Detect which cell encompasses the target text, then output its [x, y] center coordinate. 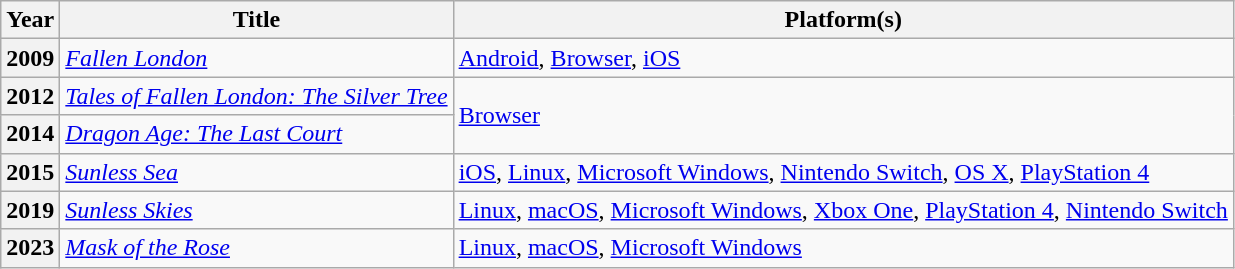
2019 [30, 210]
Sunless Skies [256, 210]
Year [30, 20]
Linux, macOS, Microsoft Windows [843, 248]
Tales of Fallen London: The Silver Tree [256, 96]
2015 [30, 172]
Mask of the Rose [256, 248]
Browser [843, 115]
Platform(s) [843, 20]
Title [256, 20]
2014 [30, 134]
Dragon Age: The Last Court [256, 134]
2023 [30, 248]
2009 [30, 58]
Fallen London [256, 58]
Linux, macOS, Microsoft Windows, Xbox One, PlayStation 4, Nintendo Switch [843, 210]
2012 [30, 96]
iOS, Linux, Microsoft Windows, Nintendo Switch, OS X, PlayStation 4 [843, 172]
Sunless Sea [256, 172]
Android, Browser, iOS [843, 58]
